Output the [x, y] coordinate of the center of the cell containing the given text.  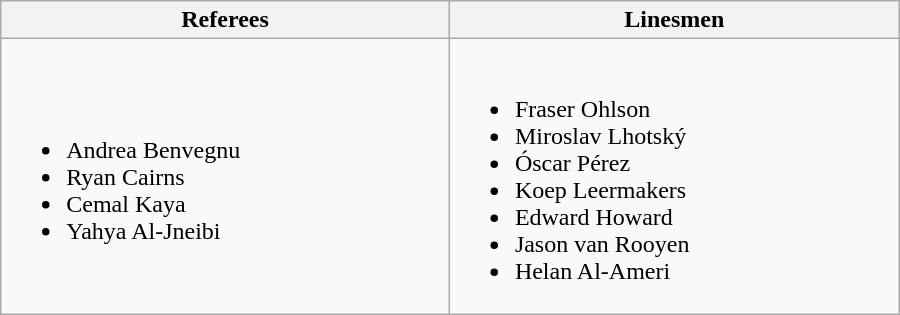
Linesmen [674, 20]
Andrea Benvegnu Ryan Cairns Cemal Kaya Yahya Al-Jneibi [226, 176]
Fraser Ohlson Miroslav Lhotský Óscar Pérez Koep Leermakers Edward Howard Jason van Rooyen Helan Al-Ameri [674, 176]
Referees [226, 20]
